Provide the [X, Y] coordinate of the cell's center where the given text is located.  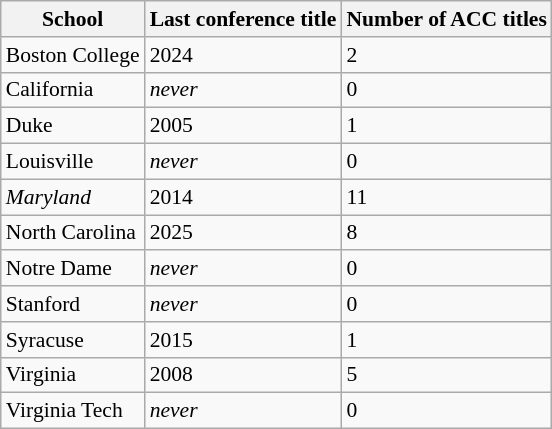
California [73, 90]
5 [446, 375]
Syracuse [73, 340]
2008 [244, 375]
Louisville [73, 162]
Maryland [73, 197]
11 [446, 197]
Number of ACC titles [446, 19]
2 [446, 55]
2005 [244, 126]
8 [446, 233]
2014 [244, 197]
Stanford [73, 304]
2015 [244, 340]
School [73, 19]
2025 [244, 233]
Virginia Tech [73, 411]
Virginia [73, 375]
Last conference title [244, 19]
Notre Dame [73, 269]
2024 [244, 55]
North Carolina [73, 233]
Duke [73, 126]
Boston College [73, 55]
